Pinpoint the cell where the given text exists, returning its [x, y] midpoint coordinate. 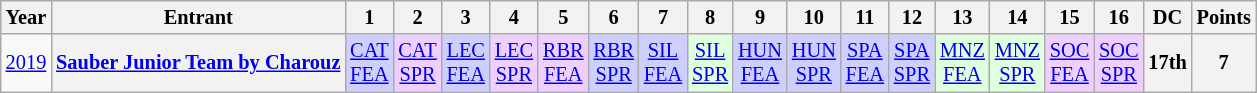
4 [514, 17]
SPAFEA [865, 63]
DC [1167, 17]
2019 [26, 63]
RBRSPR [613, 63]
SPASPR [912, 63]
6 [613, 17]
SILFEA [663, 63]
14 [1018, 17]
Year [26, 17]
2 [417, 17]
HUNFEA [760, 63]
Sauber Junior Team by Charouz [198, 63]
Entrant [198, 17]
9 [760, 17]
11 [865, 17]
13 [962, 17]
Points [1224, 17]
SOCFEA [1070, 63]
SILSPR [710, 63]
10 [814, 17]
SOCSPR [1118, 63]
3 [466, 17]
MNZSPR [1018, 63]
17th [1167, 63]
5 [563, 17]
8 [710, 17]
CATSPR [417, 63]
HUNSPR [814, 63]
LECFEA [466, 63]
RBRFEA [563, 63]
16 [1118, 17]
15 [1070, 17]
12 [912, 17]
MNZFEA [962, 63]
LECSPR [514, 63]
CATFEA [369, 63]
1 [369, 17]
